Scan for the cell matching the given text and deliver its (x, y) coordinate at center. 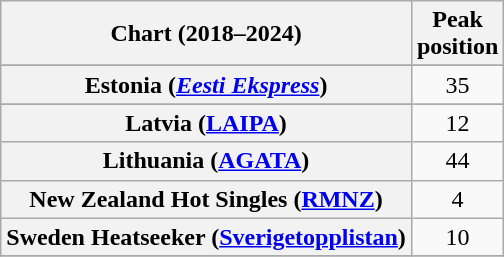
10 (457, 237)
Lithuania (AGATA) (206, 161)
New Zealand Hot Singles (RMNZ) (206, 199)
35 (457, 85)
Latvia (LAIPA) (206, 123)
Chart (2018–2024) (206, 34)
44 (457, 161)
4 (457, 199)
12 (457, 123)
Estonia (Eesti Ekspress) (206, 85)
Peak position (457, 34)
Sweden Heatseeker (Sverigetopplistan) (206, 237)
